Return (X, Y) of the center of cell containing provided text 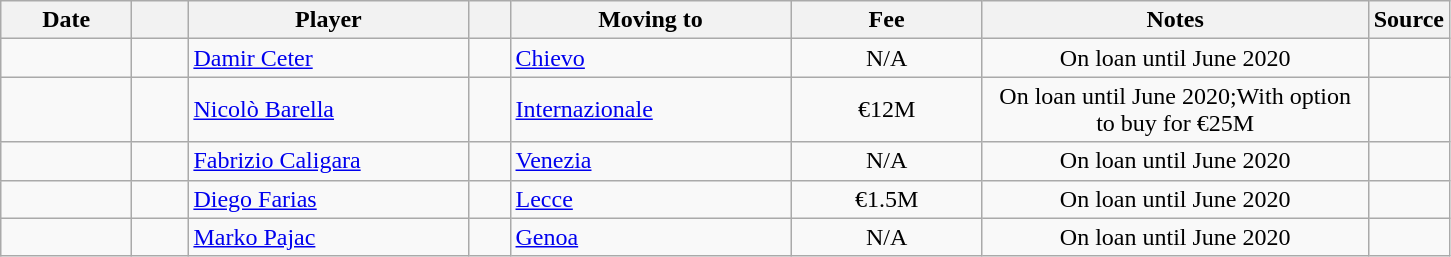
€1.5M (886, 199)
Diego Farias (328, 199)
Date (66, 20)
Lecce (650, 199)
Marko Pajac (328, 237)
Internazionale (650, 110)
Fabrizio Caligara (328, 161)
Venezia (650, 161)
Damir Ceter (328, 58)
Player (328, 20)
Fee (886, 20)
Chievo (650, 58)
Notes (1175, 20)
€12M (886, 110)
Source (1408, 20)
Nicolò Barella (328, 110)
On loan until June 2020;With option to buy for €25M (1175, 110)
Genoa (650, 237)
Moving to (650, 20)
